Locate the cell with the specified text and output its (X, Y) center coordinate. 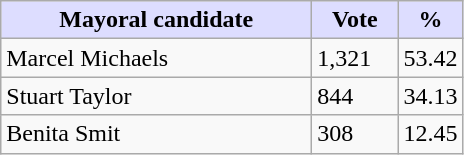
34.13 (430, 96)
12.45 (430, 134)
Marcel Michaels (156, 58)
Benita Smit (156, 134)
844 (355, 96)
53.42 (430, 58)
Stuart Taylor (156, 96)
1,321 (355, 58)
Vote (355, 20)
% (430, 20)
Mayoral candidate (156, 20)
308 (355, 134)
